Identify which cell holds the provided text, then report its [X, Y] central coordinate. 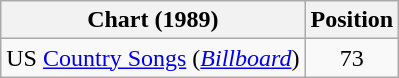
73 [352, 58]
Position [352, 20]
Chart (1989) [153, 20]
US Country Songs (Billboard) [153, 58]
